Output the (x, y) coordinate of the center of the cell containing the given text.  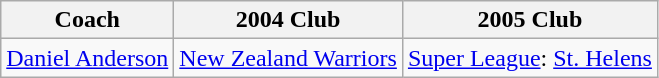
Daniel Anderson (88, 58)
2005 Club (530, 20)
New Zealand Warriors (288, 58)
Coach (88, 20)
Super League: St. Helens (530, 58)
2004 Club (288, 20)
